Capture the cell that displays the provided text and extract its (X, Y) central coordinate. 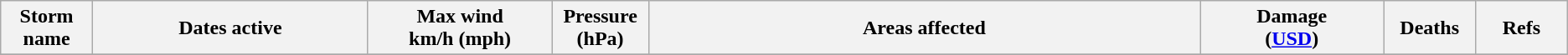
Refs (1521, 28)
Pressure(hPa) (601, 28)
Damage(USD) (1292, 28)
Dates active (230, 28)
Storm name (47, 28)
Deaths (1430, 28)
Areas affected (924, 28)
Max windkm/h (mph) (459, 28)
